Return (x, y) of the center of cell containing provided text 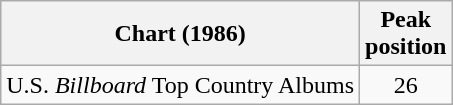
U.S. Billboard Top Country Albums (180, 85)
26 (406, 85)
Chart (1986) (180, 34)
Peakposition (406, 34)
